For the text-containing cell, return its midpoint in (x, y) coordinate format. 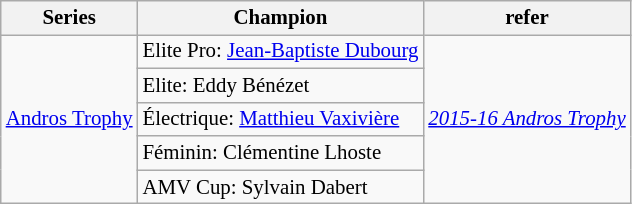
refer (526, 18)
Féminin: Clémentine Lhoste (281, 153)
AMV Cup: Sylvain Dabert (281, 187)
Andros Trophy (70, 118)
Series (70, 18)
Électrique: Matthieu Vaxivière (281, 119)
Elite Pro: Jean-Baptiste Dubourg (281, 51)
2015-16 Andros Trophy (526, 118)
Elite: Eddy Bénézet (281, 85)
Champion (281, 18)
